Return [x, y] of the center of cell containing provided text 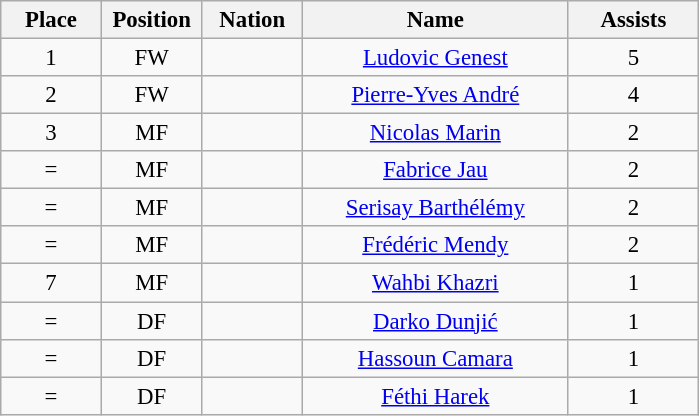
Ludovic Genest [436, 58]
Assists [634, 20]
Hassoun Camara [436, 358]
Wahbi Khazri [436, 283]
Name [436, 20]
4 [634, 95]
Nicolas Marin [436, 133]
Place [52, 20]
Position [152, 20]
Féthi Harek [436, 396]
Frédéric Mendy [436, 245]
Darko Dunjić [436, 321]
Fabrice Jau [436, 170]
Serisay Barthélémy [436, 208]
Pierre-Yves André [436, 95]
Nation [252, 20]
5 [634, 58]
3 [52, 133]
7 [52, 283]
